Search for the cell housing the specified text and yield its (x, y) center coordinate. 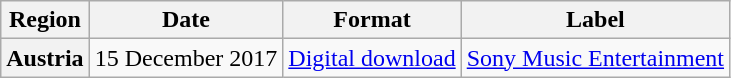
Date (186, 20)
Format (372, 20)
Austria (45, 58)
Digital download (372, 58)
Sony Music Entertainment (595, 58)
Label (595, 20)
15 December 2017 (186, 58)
Region (45, 20)
